Return (x, y) of the center of cell containing provided text 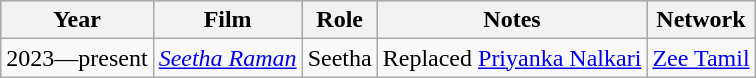
Replaced Priyanka Nalkari (512, 58)
Network (701, 20)
Seetha (340, 58)
Role (340, 20)
Zee Tamil (701, 58)
Year (77, 20)
Film (228, 20)
2023—present (77, 58)
Seetha Raman (228, 58)
Notes (512, 20)
